From the cell containing the given text, extract its center point as (X, Y) coordinate. 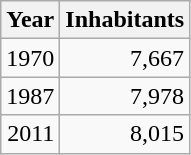
2011 (30, 134)
1970 (30, 58)
1987 (30, 96)
7,978 (125, 96)
Inhabitants (125, 20)
8,015 (125, 134)
Year (30, 20)
7,667 (125, 58)
